Find where the given text appears and provide that cell's center as [x, y] coordinate. 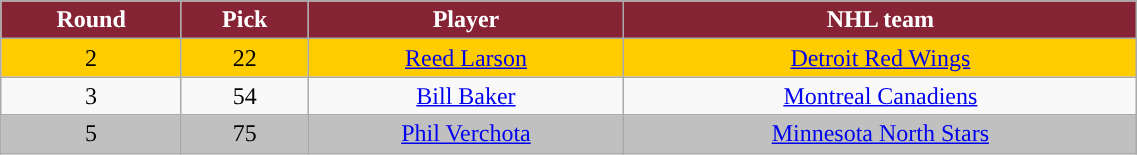
3 [92, 96]
Bill Baker [466, 96]
75 [244, 134]
Montreal Canadiens [880, 96]
NHL team [880, 20]
Reed Larson [466, 58]
22 [244, 58]
Minnesota North Stars [880, 134]
54 [244, 96]
Pick [244, 20]
Phil Verchota [466, 134]
5 [92, 134]
2 [92, 58]
Player [466, 20]
Detroit Red Wings [880, 58]
Round [92, 20]
